Search for the cell housing the specified text and yield its [X, Y] center coordinate. 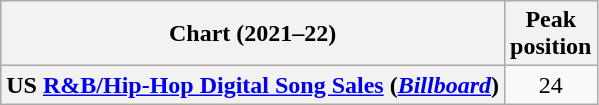
Chart (2021–22) [253, 34]
Peakposition [551, 34]
24 [551, 85]
US R&B/Hip-Hop Digital Song Sales (Billboard) [253, 85]
